Return the (X, Y) coordinate for the center point of the cell that contains the specified text.  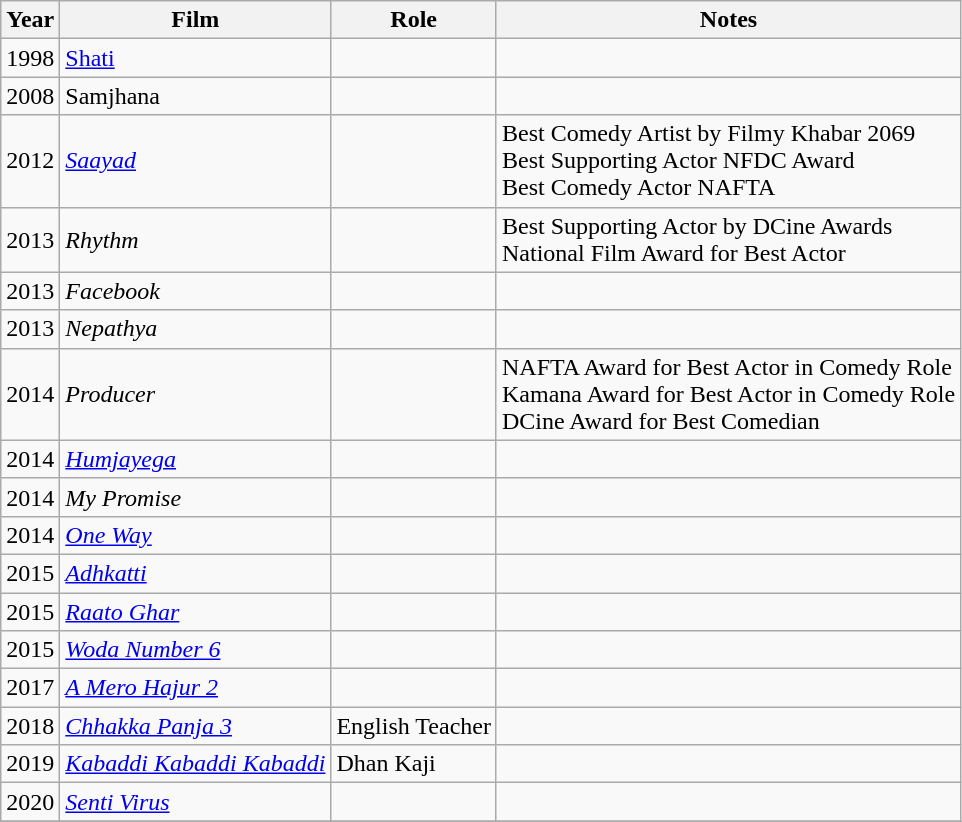
Nepathya (196, 329)
My Promise (196, 497)
2012 (30, 161)
Humjayega (196, 459)
Best Supporting Actor by DCine Awards National Film Award for Best Actor (728, 240)
Dhan Kaji (414, 764)
Year (30, 20)
1998 (30, 58)
2008 (30, 96)
2019 (30, 764)
Samjhana (196, 96)
Facebook (196, 291)
2018 (30, 726)
2020 (30, 802)
One Way (196, 535)
Woda Number 6 (196, 650)
Rhythm (196, 240)
NAFTA Award for Best Actor in Comedy Role Kamana Award for Best Actor in Comedy Role DCine Award for Best Comedian (728, 394)
Raato Ghar (196, 611)
Notes (728, 20)
Adhkatti (196, 573)
2017 (30, 688)
Saayad (196, 161)
Role (414, 20)
English Teacher (414, 726)
Chhakka Panja 3 (196, 726)
Film (196, 20)
Senti Virus (196, 802)
Kabaddi Kabaddi Kabaddi (196, 764)
Best Comedy Artist by Filmy Khabar 2069 Best Supporting Actor NFDC Award Best Comedy Actor NAFTA (728, 161)
A Mero Hajur 2 (196, 688)
Shati (196, 58)
Producer (196, 394)
